Determine the [X, Y] coordinate at the center of the cell enclosing the given text.  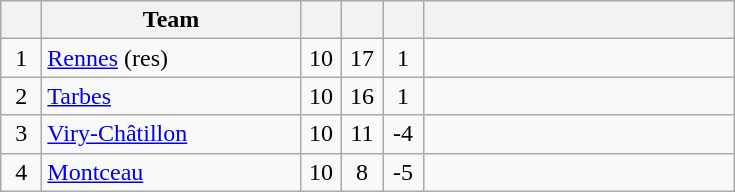
Tarbes [172, 96]
16 [362, 96]
-5 [402, 172]
2 [22, 96]
Rennes (res) [172, 58]
-4 [402, 134]
Montceau [172, 172]
Team [172, 20]
8 [362, 172]
11 [362, 134]
17 [362, 58]
3 [22, 134]
4 [22, 172]
Viry-Châtillon [172, 134]
